Pinpoint the cell where the given text exists, returning its (X, Y) midpoint coordinate. 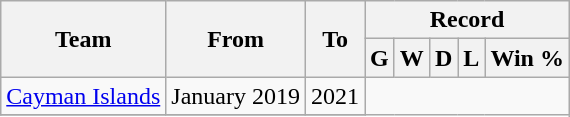
Team (84, 39)
D (443, 58)
Record (468, 20)
From (236, 39)
January 2019 (236, 96)
G (380, 58)
Win % (528, 58)
2021 (336, 96)
W (412, 58)
L (472, 58)
Cayman Islands (84, 96)
To (336, 39)
